Capture the cell that displays the provided text and extract its (x, y) central coordinate. 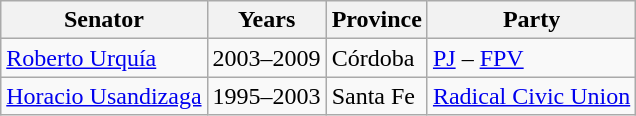
2003–2009 (266, 58)
1995–2003 (266, 96)
Province (376, 20)
Santa Fe (376, 96)
Party (531, 20)
Years (266, 20)
Radical Civic Union (531, 96)
PJ – FPV (531, 58)
Senator (104, 20)
Horacio Usandizaga (104, 96)
Córdoba (376, 58)
Roberto Urquía (104, 58)
